Return (X, Y) of the center of cell containing provided text 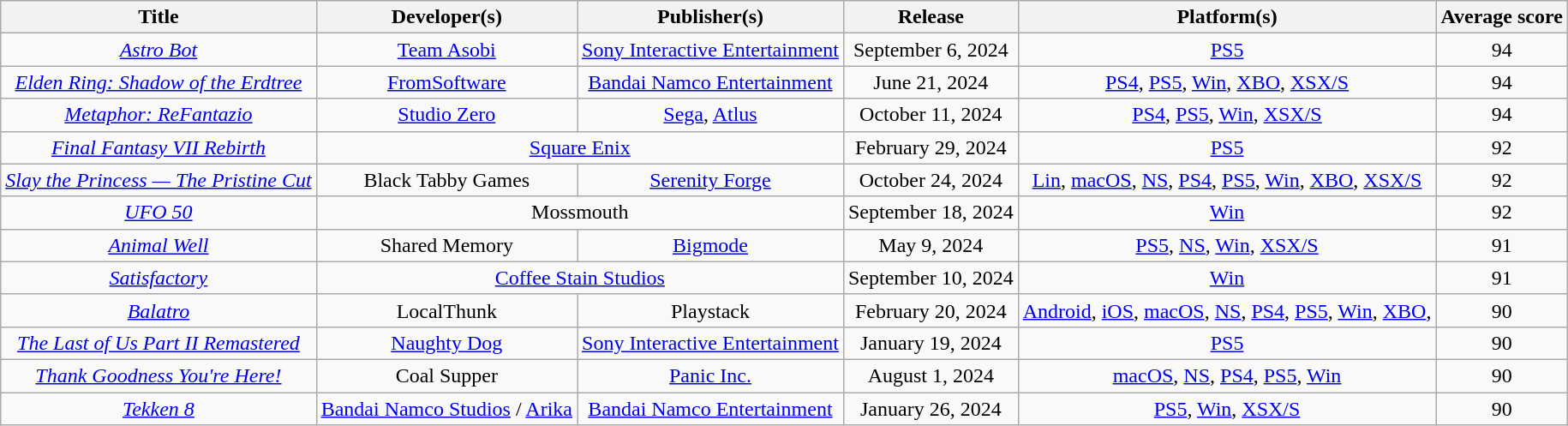
Animal Well (159, 245)
Panic Inc. (711, 375)
Bandai Namco Studios / Arika (446, 409)
Release (931, 17)
February 29, 2024 (931, 147)
The Last of Us Part II Remastered (159, 343)
Square Enix (579, 147)
Sega, Atlus (711, 115)
October 24, 2024 (931, 180)
Slay the Princess — The Pristine Cut (159, 180)
October 11, 2024 (931, 115)
Naughty Dog (446, 343)
January 26, 2024 (931, 409)
Tekken 8 (159, 409)
Serenity Forge (711, 180)
Platform(s) (1227, 17)
Satisfactory (159, 278)
May 9, 2024 (931, 245)
Average score (1501, 17)
Coffee Stain Studios (579, 278)
Astro Bot (159, 50)
September 18, 2024 (931, 213)
September 6, 2024 (931, 50)
LocalThunk (446, 310)
Final Fantasy VII Rebirth (159, 147)
UFO 50 (159, 213)
PS4, PS5, Win, XSX/S (1227, 115)
Black Tabby Games (446, 180)
Thank Goodness You're Here! (159, 375)
Coal Supper (446, 375)
Title (159, 17)
Playstack (711, 310)
January 19, 2024 (931, 343)
Team Asobi (446, 50)
Shared Memory (446, 245)
FromSoftware (446, 82)
PS4, PS5, Win, XBO, XSX/S (1227, 82)
Elden Ring: Shadow of the Erdtree (159, 82)
Publisher(s) (711, 17)
PS5, Win, XSX/S (1227, 409)
September 10, 2024 (931, 278)
Studio Zero (446, 115)
Bigmode (711, 245)
Mossmouth (579, 213)
macOS, NS, PS4, PS5, Win (1227, 375)
February 20, 2024 (931, 310)
Android, iOS, macOS, NS, PS4, PS5, Win, XBO, (1227, 310)
PS5, NS, Win, XSX/S (1227, 245)
June 21, 2024 (931, 82)
Balatro (159, 310)
Developer(s) (446, 17)
August 1, 2024 (931, 375)
Metaphor: ReFantazio (159, 115)
Lin, macOS, NS, PS4, PS5, Win, XBO, XSX/S (1227, 180)
